Search for the cell housing the specified text and yield its (X, Y) center coordinate. 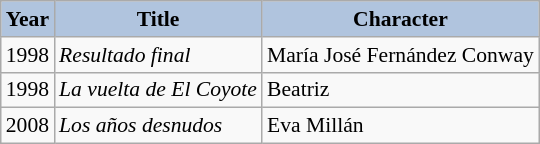
Title (158, 19)
Year (28, 19)
Eva Millán (400, 126)
Character (400, 19)
La vuelta de El Coyote (158, 90)
Resultado final (158, 55)
Beatriz (400, 90)
2008 (28, 126)
María José Fernández Conway (400, 55)
Los años desnudos (158, 126)
